Capture the cell that displays the provided text and extract its [X, Y] central coordinate. 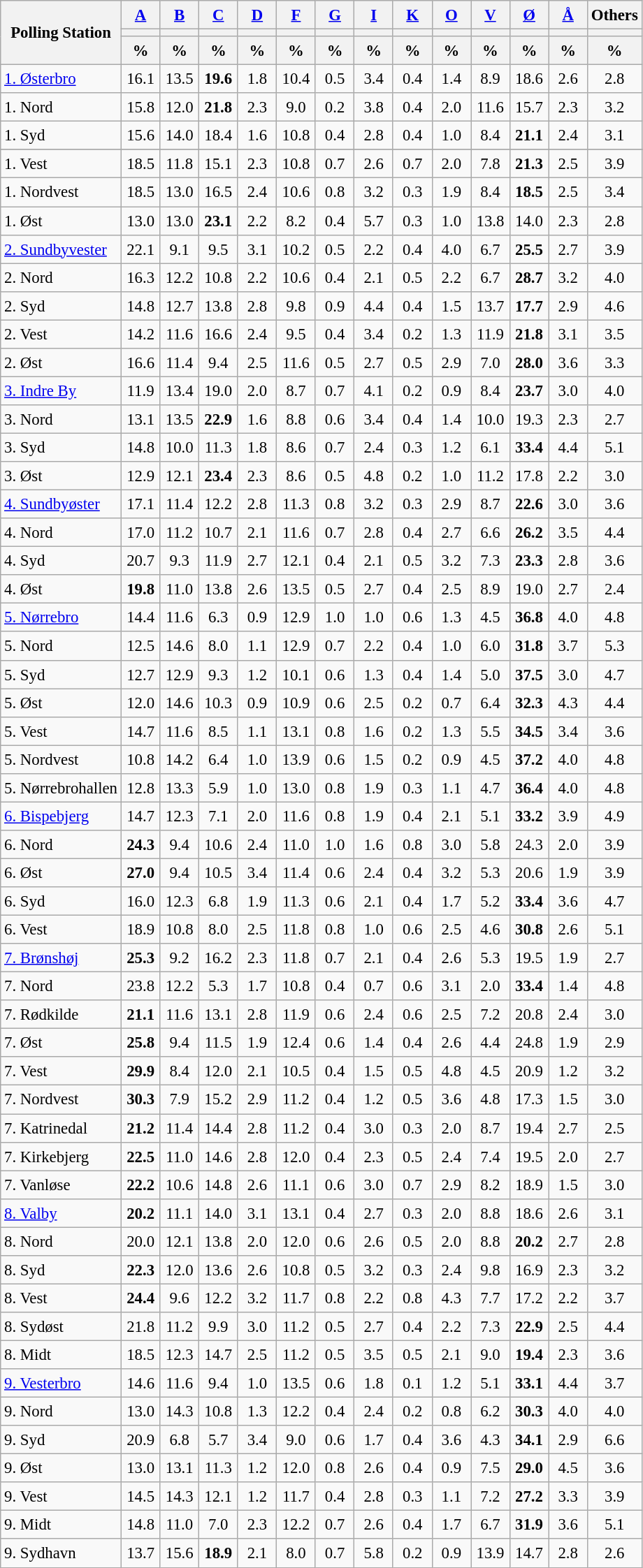
2. Sundbyvester [62, 249]
19.8 [140, 589]
9. Vesterbro [62, 1383]
24.8 [529, 1043]
7. Øst [62, 1043]
10.1 [296, 675]
20.0 [140, 1242]
5. Nordvest [62, 760]
23.8 [140, 986]
A [140, 15]
7.9 [180, 1099]
6.3 [218, 617]
33.1 [529, 1383]
10.9 [296, 703]
6.2 [491, 1412]
21.3 [529, 163]
15.7 [529, 108]
5. Øst [62, 703]
4. Syd [62, 562]
4.9 [614, 816]
Ø [529, 15]
3. Øst [62, 476]
19.3 [529, 419]
2. Øst [62, 363]
13.3 [180, 788]
5.9 [218, 788]
17.2 [529, 1298]
9.1 [180, 249]
6. Syd [62, 901]
26.2 [529, 532]
30.8 [529, 930]
8. Midt [62, 1355]
9. Syd [62, 1440]
22.2 [140, 1185]
F [296, 15]
3. Indre By [62, 391]
8. Vest [62, 1298]
6. Bispebjerg [62, 816]
8.5 [218, 731]
10.2 [296, 249]
16.9 [529, 1270]
23.3 [529, 562]
10.3 [218, 703]
2. Vest [62, 334]
16.3 [140, 278]
17.7 [529, 306]
36.8 [529, 617]
8. Valby [62, 1212]
22.1 [140, 249]
D [257, 15]
23.1 [218, 221]
9. Sydhavn [62, 1553]
0.1 [412, 1383]
5. Nørrebrohallen [62, 788]
2. Syd [62, 306]
K [412, 15]
5. Nørrebro [62, 617]
5.2 [491, 901]
4.1 [374, 391]
C [218, 15]
25.3 [140, 958]
4. Nord [62, 532]
9.9 [218, 1327]
10.7 [218, 532]
28.0 [529, 363]
1. Vest [62, 163]
34.5 [529, 731]
20.7 [140, 562]
36.4 [529, 788]
15.1 [218, 163]
5. Syd [62, 675]
1. Syd [62, 135]
25.8 [140, 1043]
21.2 [140, 1129]
16.0 [140, 901]
7.5 [491, 1468]
7. Kirkebjerg [62, 1157]
V [491, 15]
3.8 [374, 108]
7. Brønshøj [62, 958]
1. Øst [62, 221]
5. Nord [62, 647]
25.5 [529, 249]
4. Sundbyøster [62, 504]
12.5 [140, 647]
13.6 [218, 1270]
22.5 [140, 1157]
10.4 [296, 80]
7.8 [491, 163]
32.3 [529, 703]
14.5 [140, 1496]
17.3 [529, 1099]
20.8 [529, 1014]
17.0 [140, 532]
7. Nord [62, 986]
B [180, 15]
33.2 [529, 816]
6. Øst [62, 873]
2. Nord [62, 278]
12.4 [296, 1043]
5.5 [491, 731]
7.7 [491, 1298]
7. Vest [62, 1071]
7. Nordvest [62, 1099]
17.8 [529, 476]
37.5 [529, 675]
15.2 [218, 1099]
Polling Station [62, 33]
4. Øst [62, 589]
24.4 [140, 1298]
31.8 [529, 647]
O [451, 15]
22.6 [529, 504]
20.6 [529, 873]
3. Syd [62, 447]
7. Vanløse [62, 1185]
8. Nord [62, 1242]
5. Vest [62, 731]
22.3 [140, 1270]
G [335, 15]
15.8 [140, 108]
6.0 [491, 647]
7.4 [491, 1157]
16.2 [218, 958]
7.1 [218, 816]
6. Nord [62, 845]
9. Midt [62, 1525]
I [374, 15]
16.1 [140, 80]
13.4 [180, 391]
23.4 [218, 476]
7. Katrinedal [62, 1129]
7. Rødkilde [62, 1014]
9.6 [180, 1298]
9.2 [180, 958]
6. Vest [62, 930]
27.0 [140, 873]
16.5 [218, 193]
1. Nordvest [62, 193]
9. Øst [62, 1468]
9. Nord [62, 1412]
12.8 [140, 788]
31.9 [529, 1525]
28.7 [529, 278]
6.1 [491, 447]
1. Østerbro [62, 80]
18.4 [218, 135]
29.0 [529, 1468]
Others [614, 15]
9. Vest [62, 1496]
17.1 [140, 504]
27.2 [529, 1496]
3. Nord [62, 419]
34.1 [529, 1440]
Å [568, 15]
5.0 [491, 675]
1. Nord [62, 108]
11.5 [218, 1043]
29.9 [140, 1071]
19.6 [218, 80]
8. Syd [62, 1270]
37.2 [529, 760]
23.7 [529, 391]
8. Sydøst [62, 1327]
